Detect which cell encompasses the target text, then output its [X, Y] center coordinate. 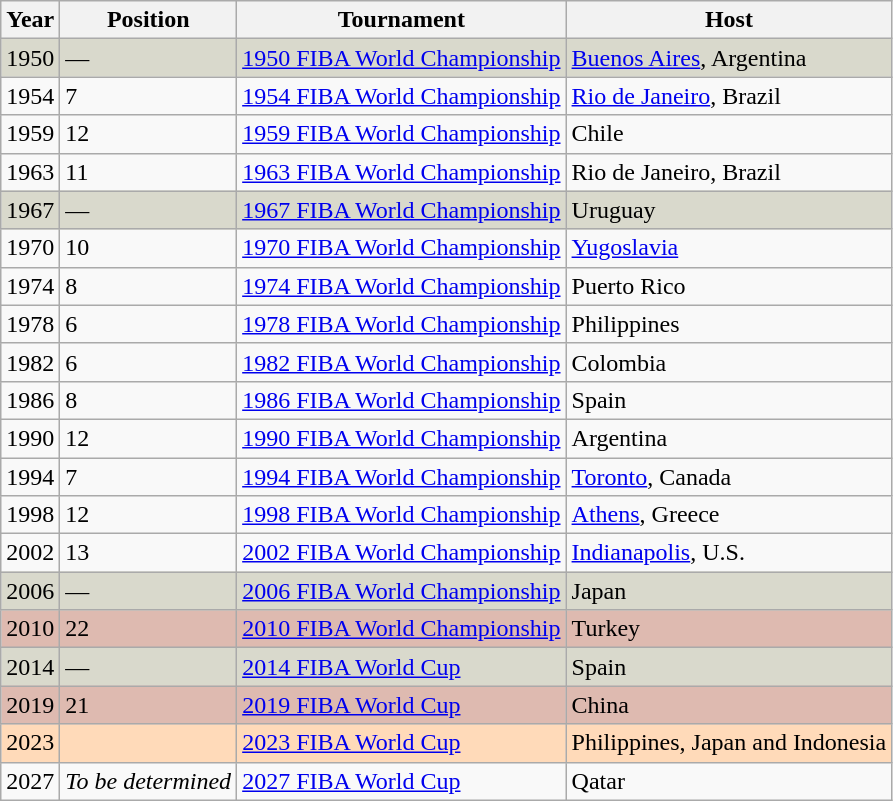
1950 FIBA World Championship [402, 58]
1982 [30, 362]
1998 [30, 515]
1954 [30, 96]
Indianapolis, U.S. [729, 553]
Philippines, Japan and Indonesia [729, 743]
To be determined [148, 781]
1982 FIBA World Championship [402, 362]
Turkey [729, 629]
2019 FIBA World Cup [402, 705]
Host [729, 20]
10 [148, 248]
1998 FIBA World Championship [402, 515]
2014 FIBA World Cup [402, 667]
2023 FIBA World Cup [402, 743]
2010 FIBA World Championship [402, 629]
Uruguay [729, 210]
1994 [30, 477]
1959 FIBA World Championship [402, 134]
1994 FIBA World Championship [402, 477]
Chile [729, 134]
1978 [30, 324]
2002 FIBA World Championship [402, 553]
1954 FIBA World Championship [402, 96]
Philippines [729, 324]
1986 FIBA World Championship [402, 400]
2019 [30, 705]
2027 FIBA World Cup [402, 781]
21 [148, 705]
1963 FIBA World Championship [402, 172]
1978 FIBA World Championship [402, 324]
2006 FIBA World Championship [402, 591]
1990 FIBA World Championship [402, 438]
1967 [30, 210]
Athens, Greece [729, 515]
Argentina [729, 438]
1959 [30, 134]
11 [148, 172]
Toronto, Canada [729, 477]
2006 [30, 591]
China [729, 705]
Buenos Aires, Argentina [729, 58]
2014 [30, 667]
1970 [30, 248]
1990 [30, 438]
1986 [30, 400]
2002 [30, 553]
1963 [30, 172]
Puerto Rico [729, 286]
22 [148, 629]
1974 FIBA World Championship [402, 286]
2023 [30, 743]
2027 [30, 781]
Colombia [729, 362]
2010 [30, 629]
1950 [30, 58]
Japan [729, 591]
Position [148, 20]
1970 FIBA World Championship [402, 248]
1974 [30, 286]
13 [148, 553]
Qatar [729, 781]
Yugoslavia [729, 248]
1967 FIBA World Championship [402, 210]
Year [30, 20]
Tournament [402, 20]
